Provide the [X, Y] coordinate of the cell's center where the given text is located.  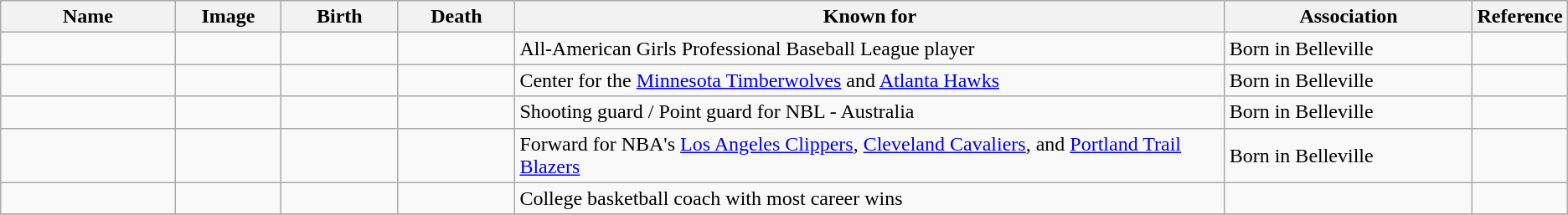
Known for [869, 17]
Image [228, 17]
Shooting guard / Point guard for NBL - Australia [869, 112]
Name [88, 17]
College basketball coach with most career wins [869, 198]
Center for the Minnesota Timberwolves and Atlanta Hawks [869, 80]
Birth [340, 17]
Death [456, 17]
All-American Girls Professional Baseball League player [869, 49]
Association [1349, 17]
Reference [1519, 17]
Forward for NBA's Los Angeles Clippers, Cleveland Cavaliers, and Portland Trail Blazers [869, 156]
